Find where the given text appears and provide that cell's center as [X, Y] coordinate. 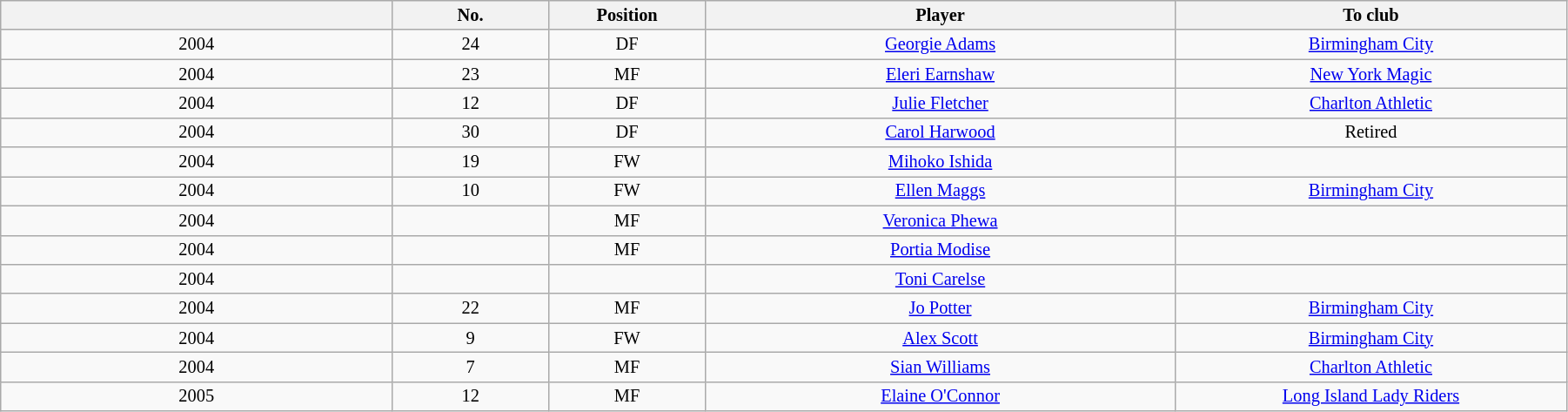
Mihoko Ishida [941, 162]
10 [471, 191]
9 [471, 338]
Sian Williams [941, 367]
Long Island Lady Riders [1371, 396]
2005 [197, 396]
To club [1371, 15]
24 [471, 44]
No. [471, 15]
Position [627, 15]
Retired [1371, 132]
23 [471, 74]
Jo Potter [941, 308]
Toni Carelse [941, 279]
Veronica Phewa [941, 220]
Portia Modise [941, 250]
Alex Scott [941, 338]
Elaine O'Connor [941, 396]
Carol Harwood [941, 132]
7 [471, 367]
Julie Fletcher [941, 103]
30 [471, 132]
Player [941, 15]
22 [471, 308]
Ellen Maggs [941, 191]
19 [471, 162]
New York Magic [1371, 74]
Eleri Earnshaw [941, 74]
Georgie Adams [941, 44]
